Locate the cell with the specified text and output its (x, y) center coordinate. 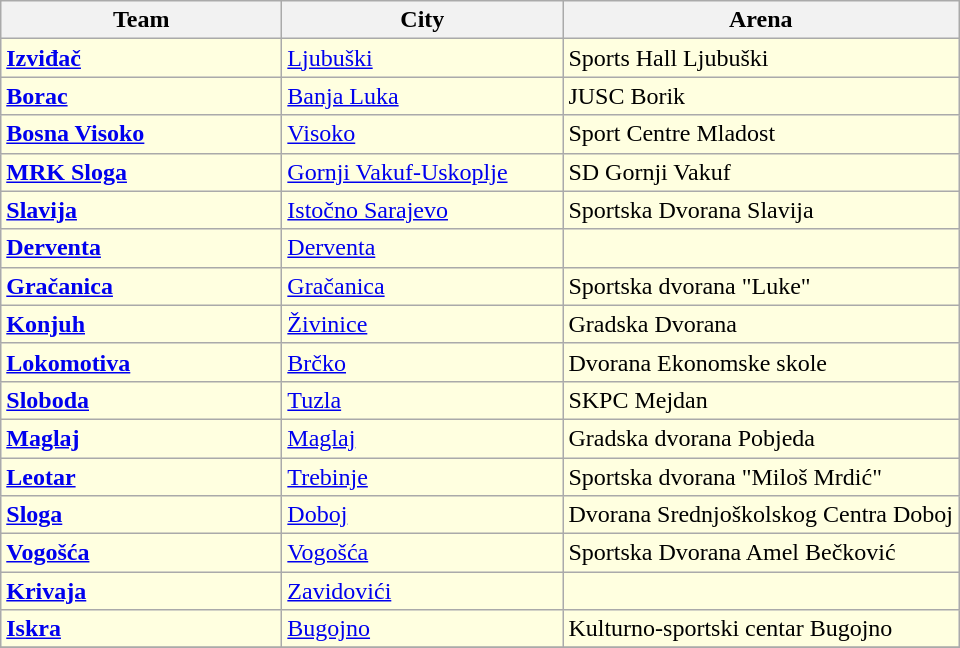
Dvorana Srednjoškolskog Centra Doboj (761, 515)
Bugojno (422, 629)
Sportska dvorana "Luke" (761, 286)
Bosna Visoko (142, 134)
Izviđač (142, 58)
Slavija (142, 210)
Zavidovići (422, 591)
JUSC Borik (761, 96)
Istočno Sarajevo (422, 210)
Živinice (422, 324)
MRK Sloga (142, 172)
Tuzla (422, 400)
Gradska Dvorana (761, 324)
Sportska dvorana "Miloš Mrdić" (761, 477)
Sportska Dvorana Slavija (761, 210)
Gradska dvorana Pobjeda (761, 438)
Sport Centre Mladost (761, 134)
Arena (761, 20)
SKPC Mejdan (761, 400)
Kulturno-sportski centar Bugojno (761, 629)
Doboj (422, 515)
Visoko (422, 134)
Sloga (142, 515)
Ljubuški (422, 58)
Brčko (422, 362)
Leotar (142, 477)
Sloboda (142, 400)
Team (142, 20)
Dvorana Ekonomske skole (761, 362)
Banja Luka (422, 96)
Konjuh (142, 324)
Lokomotiva (142, 362)
Trebinje (422, 477)
Krivaja (142, 591)
Sportska Dvorana Amel Bečković (761, 553)
Sports Hall Ljubuški (761, 58)
Gornji Vakuf-Uskoplje (422, 172)
Iskra (142, 629)
City (422, 20)
Borac (142, 96)
SD Gornji Vakuf (761, 172)
